Provide the (x, y) coordinate of the cell's center where the given text is located.  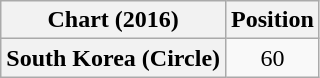
60 (273, 58)
South Korea (Circle) (114, 58)
Chart (2016) (114, 20)
Position (273, 20)
